Search for the cell housing the specified text and yield its (X, Y) center coordinate. 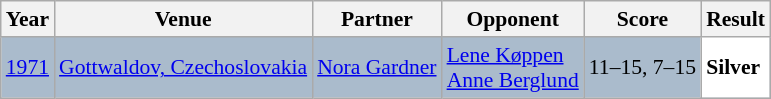
Opponent (513, 19)
Venue (183, 19)
Year (28, 19)
1971 (28, 68)
Lene Køppen Anne Berglund (513, 68)
Gottwaldov, Czechoslovakia (183, 68)
Result (736, 19)
Score (642, 19)
Silver (736, 68)
Nora Gardner (376, 68)
Partner (376, 19)
11–15, 7–15 (642, 68)
